Capture the cell that displays the provided text and extract its (x, y) central coordinate. 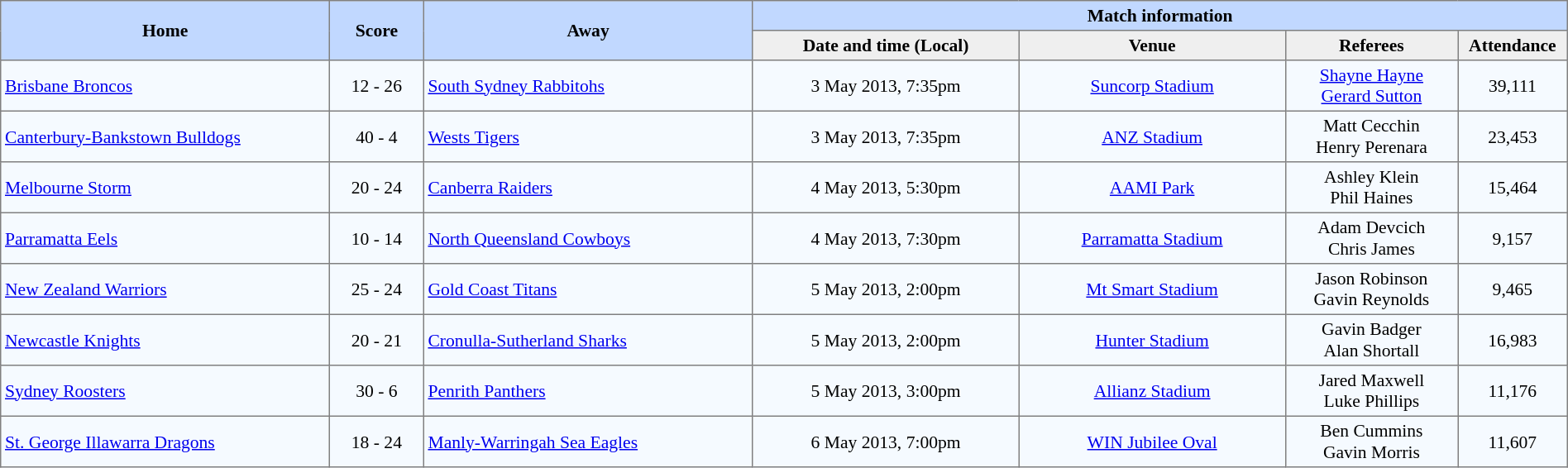
AAMI Park (1152, 188)
23,453 (1513, 136)
Suncorp Stadium (1152, 86)
Date and time (Local) (886, 45)
Adam DevcichChris James (1371, 238)
11,176 (1513, 391)
4 May 2013, 5:30pm (886, 188)
Cronulla-Sutherland Sharks (588, 340)
16,983 (1513, 340)
15,464 (1513, 188)
9,157 (1513, 238)
6 May 2013, 7:00pm (886, 442)
St. George Illawarra Dragons (165, 442)
WIN Jubilee Oval (1152, 442)
Manly-Warringah Sea Eagles (588, 442)
Canberra Raiders (588, 188)
Match information (1159, 16)
Melbourne Storm (165, 188)
Attendance (1513, 45)
ANZ Stadium (1152, 136)
5 May 2013, 3:00pm (886, 391)
Hunter Stadium (1152, 340)
Mt Smart Stadium (1152, 289)
Score (377, 31)
Jared MaxwellLuke Phillips (1371, 391)
Penrith Panthers (588, 391)
Home (165, 31)
Sydney Roosters (165, 391)
20 - 24 (377, 188)
40 - 4 (377, 136)
Allianz Stadium (1152, 391)
Away (588, 31)
Ashley KleinPhil Haines (1371, 188)
20 - 21 (377, 340)
Matt CecchinHenry Perenara (1371, 136)
Referees (1371, 45)
18 - 24 (377, 442)
10 - 14 (377, 238)
Shayne HayneGerard Sutton (1371, 86)
Gavin BadgerAlan Shortall (1371, 340)
Brisbane Broncos (165, 86)
Ben CumminsGavin Morris (1371, 442)
9,465 (1513, 289)
30 - 6 (377, 391)
12 - 26 (377, 86)
Gold Coast Titans (588, 289)
Parramatta Stadium (1152, 238)
Venue (1152, 45)
North Queensland Cowboys (588, 238)
Newcastle Knights (165, 340)
Parramatta Eels (165, 238)
39,111 (1513, 86)
New Zealand Warriors (165, 289)
25 - 24 (377, 289)
4 May 2013, 7:30pm (886, 238)
Canterbury-Bankstown Bulldogs (165, 136)
South Sydney Rabbitohs (588, 86)
Wests Tigers (588, 136)
Jason RobinsonGavin Reynolds (1371, 289)
11,607 (1513, 442)
